Detect which cell encompasses the target text, then output its (X, Y) center coordinate. 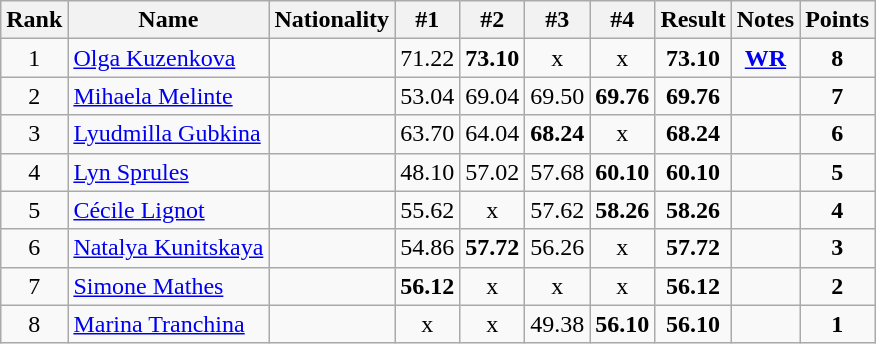
57.62 (558, 210)
55.62 (428, 210)
69.04 (492, 96)
Rank (34, 20)
71.22 (428, 58)
Points (838, 20)
#2 (492, 20)
Marina Tranchina (168, 324)
Notes (765, 20)
64.04 (492, 134)
Natalya Kunitskaya (168, 248)
69.50 (558, 96)
57.02 (492, 172)
63.70 (428, 134)
57.68 (558, 172)
#1 (428, 20)
53.04 (428, 96)
Name (168, 20)
WR (765, 58)
Result (693, 20)
48.10 (428, 172)
#3 (558, 20)
Cécile Lignot (168, 210)
#4 (622, 20)
Simone Mathes (168, 286)
Nationality (332, 20)
Lyudmilla Gubkina (168, 134)
Olga Kuzenkova (168, 58)
56.26 (558, 248)
Mihaela Melinte (168, 96)
Lyn Sprules (168, 172)
49.38 (558, 324)
54.86 (428, 248)
